From the cell containing the given text, extract its center point as [X, Y] coordinate. 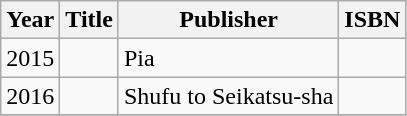
2015 [30, 58]
Title [90, 20]
Year [30, 20]
Shufu to Seikatsu-sha [228, 96]
Publisher [228, 20]
2016 [30, 96]
Pia [228, 58]
ISBN [372, 20]
